Scan for the cell matching the given text and deliver its (X, Y) coordinate at center. 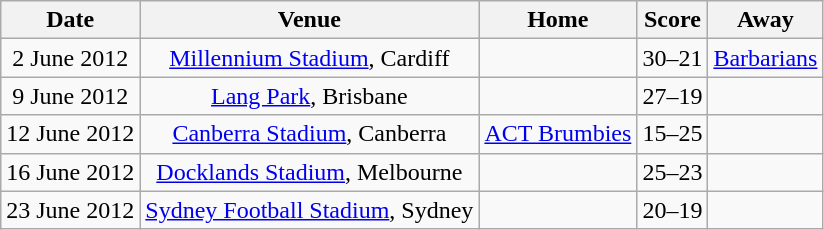
20–19 (672, 210)
2 June 2012 (70, 58)
Canberra Stadium, Canberra (310, 134)
Lang Park, Brisbane (310, 96)
Venue (310, 20)
15–25 (672, 134)
12 June 2012 (70, 134)
27–19 (672, 96)
Away (766, 20)
23 June 2012 (70, 210)
Score (672, 20)
Barbarians (766, 58)
30–21 (672, 58)
25–23 (672, 172)
Date (70, 20)
16 June 2012 (70, 172)
Sydney Football Stadium, Sydney (310, 210)
9 June 2012 (70, 96)
Millennium Stadium, Cardiff (310, 58)
Docklands Stadium, Melbourne (310, 172)
ACT Brumbies (558, 134)
Home (558, 20)
